Detect which cell encompasses the target text, then output its (X, Y) center coordinate. 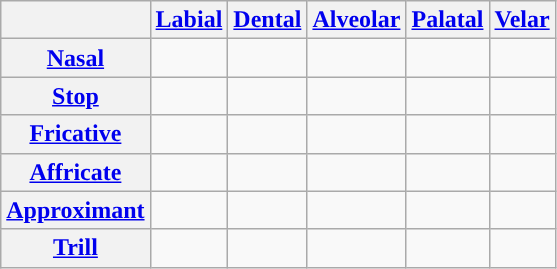
Palatal (448, 20)
Approximant (76, 210)
Velar (522, 20)
Alveolar (356, 20)
Affricate (76, 172)
Dental (268, 20)
Fricative (76, 134)
Labial (189, 20)
Stop (76, 96)
Trill (76, 248)
Nasal (76, 58)
